For the text-containing cell, return its midpoint in (x, y) coordinate format. 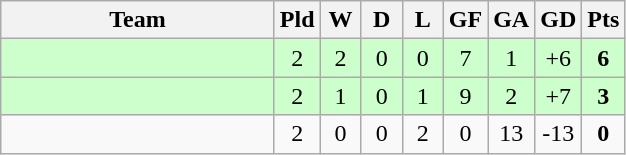
3 (604, 96)
GD (558, 20)
GF (465, 20)
W (340, 20)
+6 (558, 58)
+7 (558, 96)
Pld (297, 20)
7 (465, 58)
6 (604, 58)
Pts (604, 20)
-13 (558, 134)
GA (512, 20)
9 (465, 96)
L (422, 20)
Team (138, 20)
D (382, 20)
13 (512, 134)
